Find where the given text appears and provide that cell's center as (x, y) coordinate. 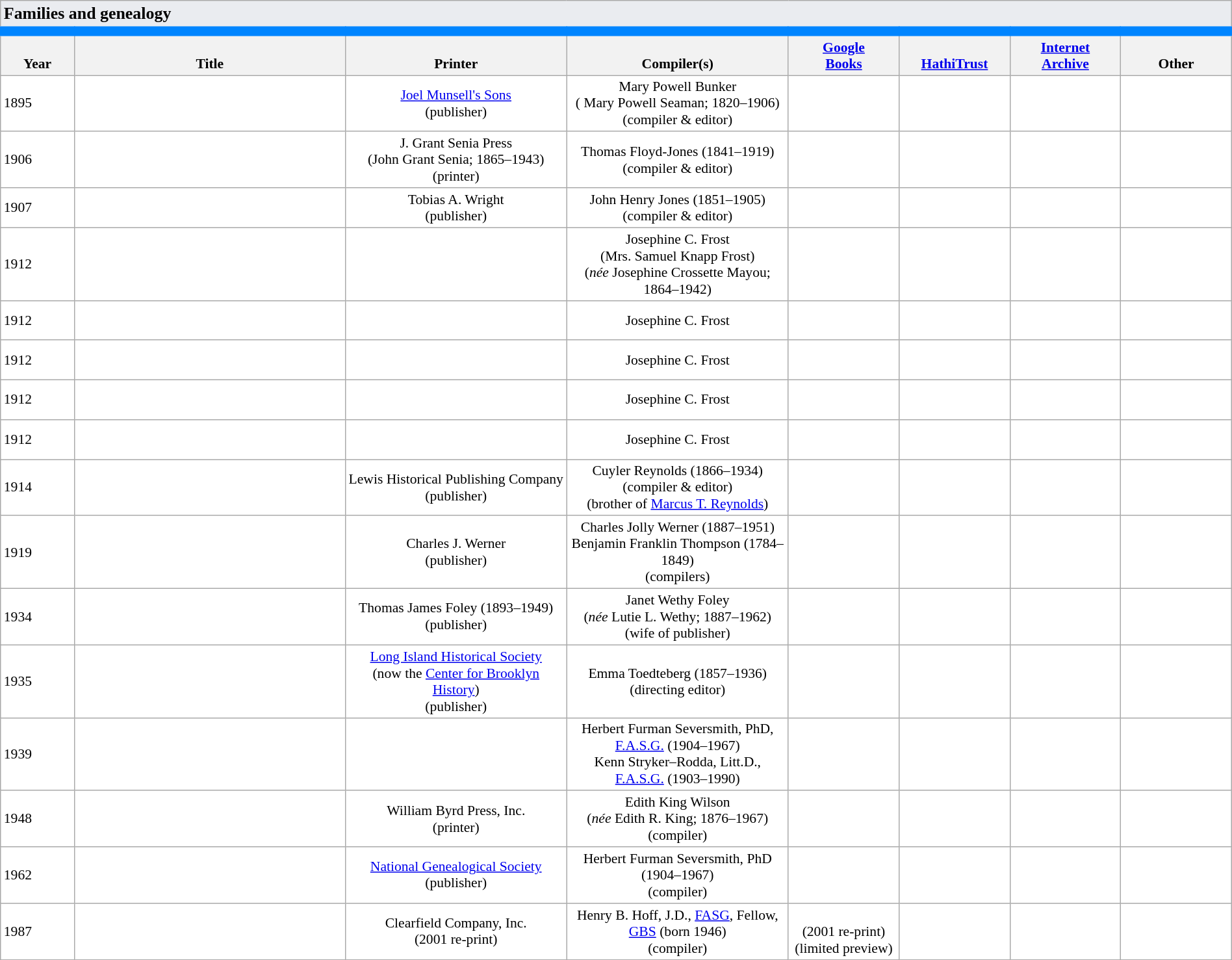
Families and genealogy (616, 16)
1895 (38, 104)
John Henry Jones (1851–1905)(compiler & editor) (677, 208)
J. Grant Senia Press(John Grant Senia; 1865–1943)(printer) (456, 160)
Herbert Furman Seversmith, PhD (1904–1967)(compiler) (677, 875)
Janet Wethy Foley(née Lutie L. Wethy; 1887–1962)(wife of publisher) (677, 617)
Thomas James Foley (1893–1949)(publisher) (456, 617)
Edith King Wilson(née Edith R. King; 1876–1967)(compiler) (677, 819)
GoogleBooks (843, 53)
Compiler(s) (677, 53)
Long Island Historical Society(now the Center for Brooklyn History)(publisher) (456, 681)
(2001 re-print)(limited preview) (843, 932)
Other (1176, 53)
1907 (38, 208)
1935 (38, 681)
Emma Toedteberg (1857–1936)(directing editor) (677, 681)
Mary Powell Bunker( Mary Powell Seaman; 1820–1906)(compiler & editor) (677, 104)
HathiTrust (955, 53)
1906 (38, 160)
National Genealogical Society(publisher) (456, 875)
Tobias A. Wright(publisher) (456, 208)
Clearfield Company, Inc.(2001 re-print) (456, 932)
InternetArchive (1065, 53)
William Byrd Press, Inc.(printer) (456, 819)
Charles J. Werner(publisher) (456, 552)
1939 (38, 754)
1962 (38, 875)
1934 (38, 617)
Lewis Historical Publishing Company(publisher) (456, 487)
Joel Munsell's Sons(publisher) (456, 104)
1914 (38, 487)
Charles Jolly Werner (1887–1951) Benjamin Franklin Thompson (1784–1849)(compilers) (677, 552)
1948 (38, 819)
Cuyler Reynolds (1866–1934)(compiler & editor)(brother of Marcus T. Reynolds) (677, 487)
1987 (38, 932)
Josephine C. Frost(Mrs. Samuel Knapp Frost)(née Josephine Crossette Mayou; 1864–1942) (677, 264)
Thomas Floyd-Jones (1841–1919)(compiler & editor) (677, 160)
Printer (456, 53)
Herbert Furman Seversmith, PhD, F.A.S.G. (1904–1967)Kenn Stryker–Rodda, Litt.D., F.A.S.G. (1903–1990) (677, 754)
Title (209, 53)
Henry B. Hoff, J.D., FASG, Fellow, GBS (born 1946)(compiler) (677, 932)
Year (38, 53)
1919 (38, 552)
